Provide the [x, y] coordinate of the cell's center where the given text is located.  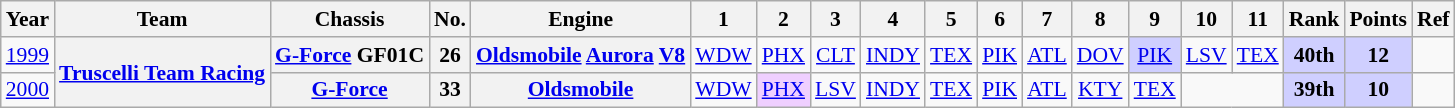
Rank [1314, 19]
Truscelli Team Racing [162, 72]
11 [1258, 19]
4 [893, 19]
Oldsmobile [580, 90]
Ref [1433, 19]
Points [1378, 19]
Year [28, 19]
No. [450, 19]
2000 [28, 90]
Oldsmobile Aurora V8 [580, 55]
G-Force [350, 90]
Chassis [350, 19]
1999 [28, 55]
12 [1378, 55]
2 [784, 19]
G-Force GF01C [350, 55]
39th [1314, 90]
KTY [1100, 90]
40th [1314, 55]
3 [836, 19]
1 [723, 19]
33 [450, 90]
Team [162, 19]
5 [951, 19]
26 [450, 55]
7 [1047, 19]
Engine [580, 19]
CLT [836, 55]
9 [1155, 19]
6 [1000, 19]
DOV [1100, 55]
8 [1100, 19]
